Capture the cell that displays the provided text and extract its (x, y) central coordinate. 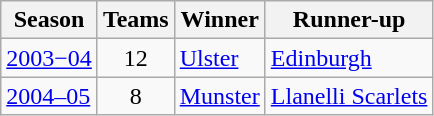
Winner (220, 20)
Ulster (220, 58)
Edinburgh (349, 58)
Llanelli Scarlets (349, 96)
12 (136, 58)
2004–05 (50, 96)
Teams (136, 20)
2003−04 (50, 58)
8 (136, 96)
Munster (220, 96)
Runner-up (349, 20)
Season (50, 20)
